Output the (x, y) coordinate of the center of the cell containing the given text.  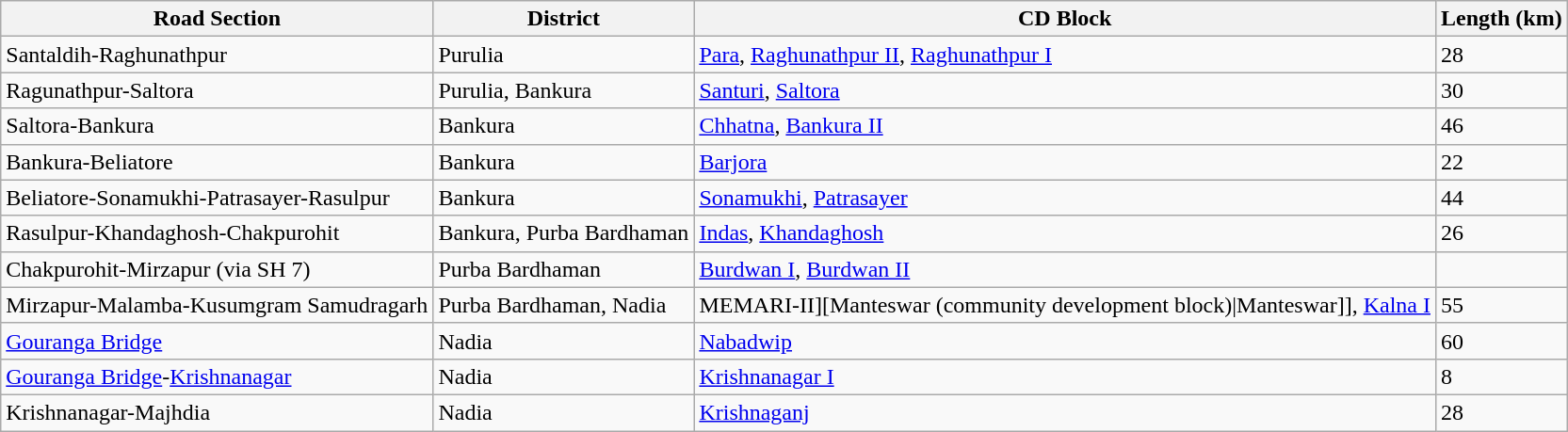
55 (1501, 305)
Krishnanagar-Majhdia (217, 412)
Indas, Khandaghosh (1065, 233)
Purulia, Bankura (563, 90)
Bankura-Beliatore (217, 162)
Saltora-Bankura (217, 126)
Chakpurohit-Mirzapur (via SH 7) (217, 269)
Sonamukhi, Patrasayer (1065, 198)
Bankura, Purba Bardhaman (563, 233)
Mirzapur-Malamba-Kusumgram Samudragarh (217, 305)
Chhatna, Bankura II (1065, 126)
26 (1501, 233)
Santaldih-Raghunathpur (217, 55)
60 (1501, 341)
Purba Bardhaman, Nadia (563, 305)
MEMARI-II][Manteswar (community development block)|Manteswar]], Kalna I (1065, 305)
Gouranga Bridge-Krishnanagar (217, 376)
Length (km) (1501, 19)
Road Section (217, 19)
Krishnanagar I (1065, 376)
Barjora (1065, 162)
Burdwan I, Burdwan II (1065, 269)
8 (1501, 376)
Santuri, Saltora (1065, 90)
44 (1501, 198)
Nabadwip (1065, 341)
District (563, 19)
46 (1501, 126)
Purulia (563, 55)
CD Block (1065, 19)
30 (1501, 90)
Ragunathpur-Saltora (217, 90)
Purba Bardhaman (563, 269)
Para, Raghunathpur II, Raghunathpur I (1065, 55)
Rasulpur-Khandaghosh-Chakpurohit (217, 233)
22 (1501, 162)
Beliatore-Sonamukhi-Patrasayer-Rasulpur (217, 198)
Gouranga Bridge (217, 341)
Krishnaganj (1065, 412)
